Determine the (X, Y) coordinate at the center of the cell enclosing the given text.  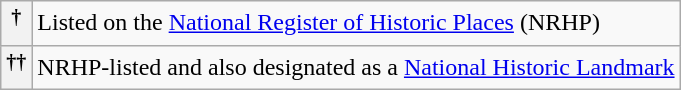
† (16, 24)
Listed on the National Register of Historic Places (NRHP) (356, 24)
NRHP-listed and also designated as a National Historic Landmark (356, 68)
†† (16, 68)
